Determine the (x, y) coordinate at the center of the cell enclosing the given text.  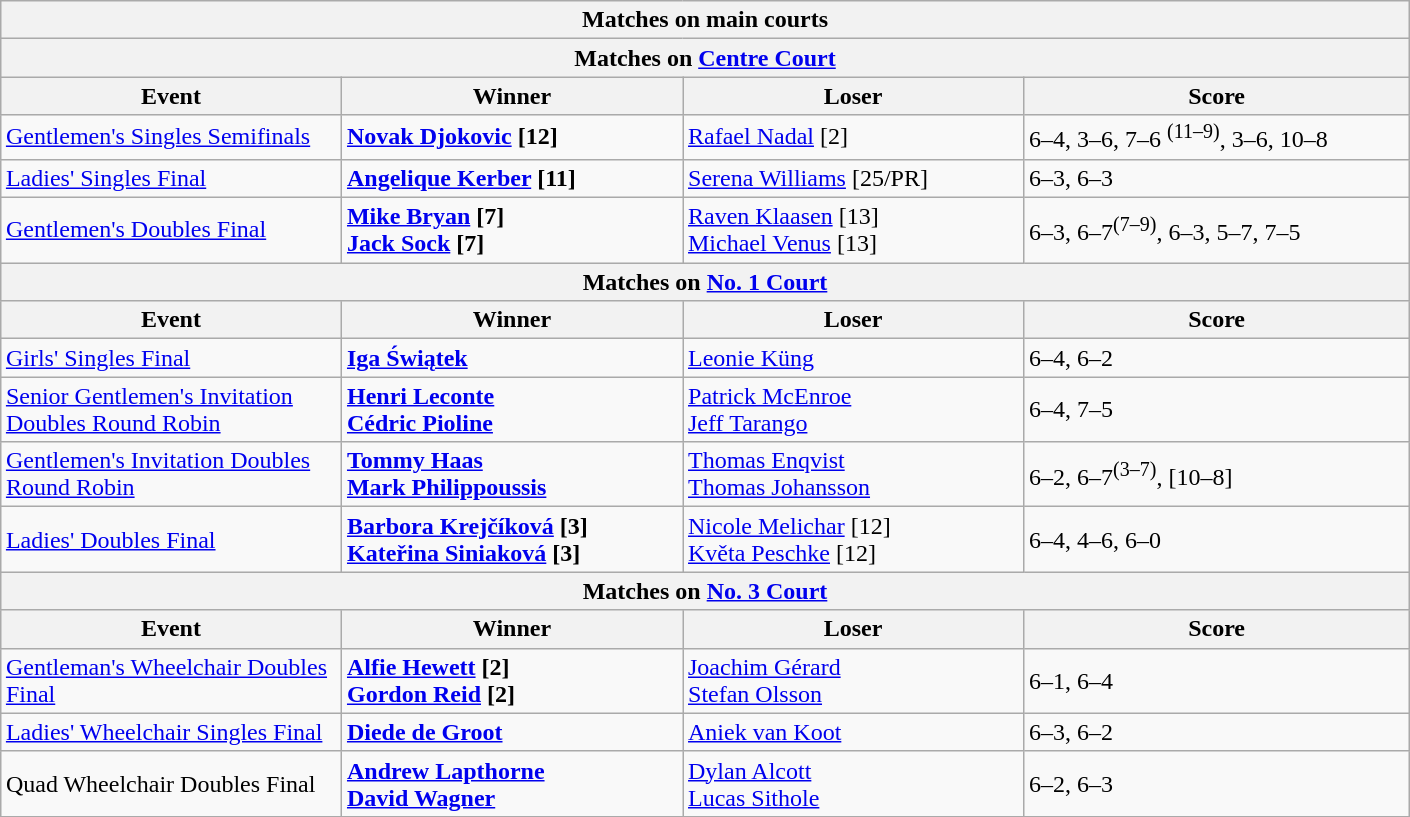
Quad Wheelchair Doubles Final (170, 784)
Iga Świątek (512, 358)
Rafael Nadal [2] (852, 138)
Dylan Alcott Lucas Sithole (852, 784)
6–3, 6–2 (1217, 732)
Matches on No. 3 Court (704, 591)
Thomas Enqvist Thomas Johansson (852, 474)
6–2, 6–7(3–7), [10–8] (1217, 474)
Novak Djokovic [12] (512, 138)
6–2, 6–3 (1217, 784)
6–1, 6–4 (1217, 680)
Matches on No. 1 Court (704, 282)
Matches on main courts (704, 20)
Alfie Hewett [2] Gordon Reid [2] (512, 680)
Ladies' Doubles Final (170, 540)
Joachim Gérard Stefan Olsson (852, 680)
Ladies' Singles Final (170, 178)
Henri Leconte Cédric Pioline (512, 410)
Raven Klaasen [13] Michael Venus [13] (852, 230)
Gentleman's Wheelchair Doubles Final (170, 680)
Senior Gentlemen's Invitation Doubles Round Robin (170, 410)
Gentlemen's Singles Semifinals (170, 138)
6–3, 6–3 (1217, 178)
Tommy Haas Mark Philippoussis (512, 474)
Serena Williams [25/PR] (852, 178)
6–3, 6–7(7–9), 6–3, 5–7, 7–5 (1217, 230)
Mike Bryan [7] Jack Sock [7] (512, 230)
Diede de Groot (512, 732)
Nicole Melichar [12] Květa Peschke [12] (852, 540)
6–4, 7–5 (1217, 410)
6–4, 4–6, 6–0 (1217, 540)
Leonie Küng (852, 358)
Gentlemen's Doubles Final (170, 230)
Barbora Krejčíková [3] Kateřina Siniaková [3] (512, 540)
Angelique Kerber [11] (512, 178)
6–4, 3–6, 7–6 (11–9), 3–6, 10–8 (1217, 138)
Ladies' Wheelchair Singles Final (170, 732)
Aniek van Koot (852, 732)
6–4, 6–2 (1217, 358)
Andrew Lapthorne David Wagner (512, 784)
Patrick McEnroe Jeff Tarango (852, 410)
Girls' Singles Final (170, 358)
Matches on Centre Court (704, 58)
Gentlemen's Invitation Doubles Round Robin (170, 474)
